Pinpoint the cell where the given text exists, returning its (x, y) midpoint coordinate. 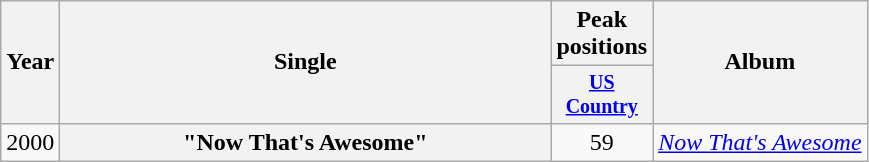
"Now That's Awesome" (306, 142)
Album (760, 62)
Peak positions (602, 34)
US Country (602, 94)
59 (602, 142)
Year (30, 62)
Single (306, 62)
2000 (30, 142)
Now That's Awesome (760, 142)
